Return (x, y) of the center of cell containing provided text 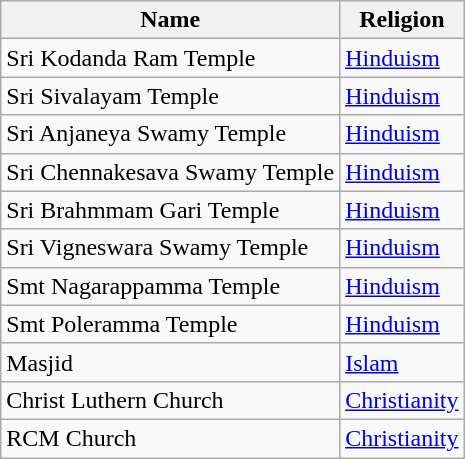
Sri Brahmmam Gari Temple (170, 210)
Sri Chennakesava Swamy Temple (170, 172)
Christ Luthern Church (170, 400)
Sri Vigneswara Swamy Temple (170, 248)
Masjid (170, 362)
Smt Poleramma Temple (170, 324)
Sri Sivalayam Temple (170, 96)
Islam (402, 362)
RCM Church (170, 438)
Sri Kodanda Ram Temple (170, 58)
Name (170, 20)
Smt Nagarappamma Temple (170, 286)
Sri Anjaneya Swamy Temple (170, 134)
Religion (402, 20)
